Detect which cell encompasses the target text, then output its [x, y] center coordinate. 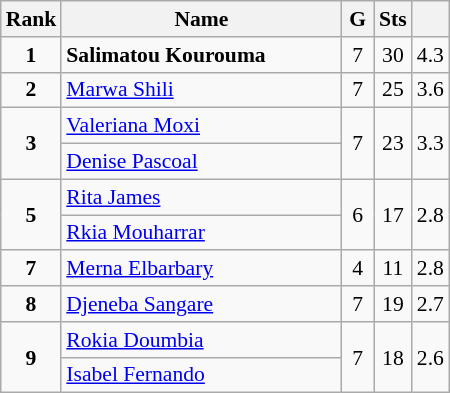
1 [32, 55]
6 [358, 214]
Rkia Mouharrar [201, 233]
Merna Elbarbary [201, 269]
4.3 [430, 55]
Rita James [201, 197]
Isabel Fernando [201, 375]
2.6 [430, 358]
8 [32, 304]
9 [32, 358]
3 [32, 144]
19 [393, 304]
5 [32, 214]
Name [201, 19]
2 [32, 90]
Rank [32, 19]
3.3 [430, 144]
4 [358, 269]
Djeneba Sangare [201, 304]
Denise Pascoal [201, 162]
Valeriana Moxi [201, 126]
11 [393, 269]
G [358, 19]
17 [393, 214]
Marwa Shili [201, 90]
Rokia Doumbia [201, 340]
2.7 [430, 304]
18 [393, 358]
30 [393, 55]
23 [393, 144]
3.6 [430, 90]
25 [393, 90]
Sts [393, 19]
Salimatou Kourouma [201, 55]
